Identify which cell holds the provided text, then report its (x, y) central coordinate. 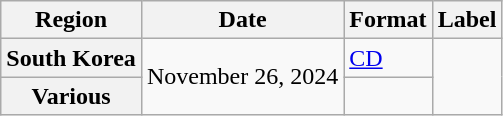
Label (467, 20)
Various (72, 96)
CD (388, 58)
Format (388, 20)
Region (72, 20)
Date (242, 20)
November 26, 2024 (242, 77)
South Korea (72, 58)
